Pinpoint the cell where the given text exists, returning its [x, y] midpoint coordinate. 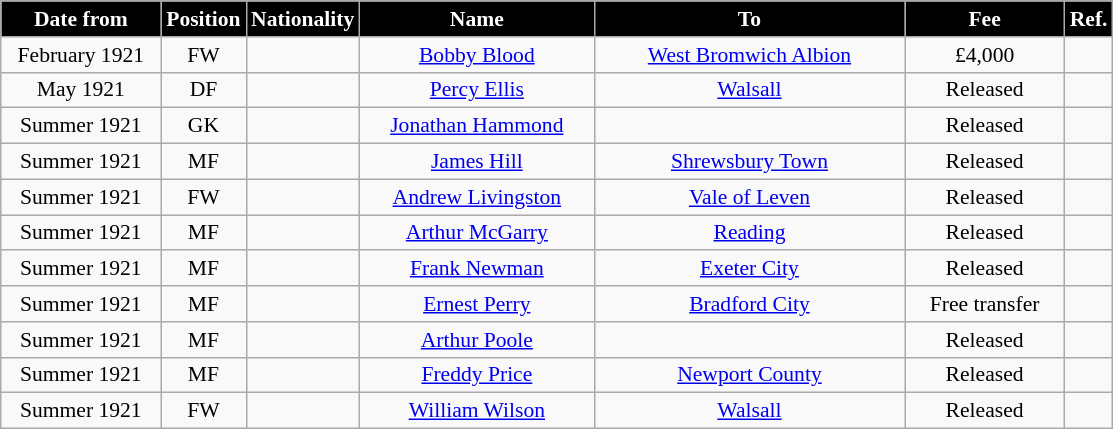
Nationality [302, 19]
Date from [81, 19]
Bradford City [749, 304]
Name [476, 19]
Frank Newman [476, 269]
Freddy Price [476, 375]
To [749, 19]
Shrewsbury Town [749, 162]
William Wilson [476, 411]
Fee [985, 19]
£4,000 [985, 55]
Arthur Poole [476, 340]
Arthur McGarry [476, 233]
Exeter City [749, 269]
Percy Ellis [476, 90]
Bobby Blood [476, 55]
GK [204, 126]
DF [204, 90]
Position [204, 19]
Andrew Livingston [476, 197]
Reading [749, 233]
Vale of Leven [749, 197]
February 1921 [81, 55]
May 1921 [81, 90]
Ref. [1089, 19]
Jonathan Hammond [476, 126]
Ernest Perry [476, 304]
West Bromwich Albion [749, 55]
James Hill [476, 162]
Free transfer [985, 304]
Newport County [749, 375]
